Return the [x, y] coordinate for the center point of the cell that contains the specified text.  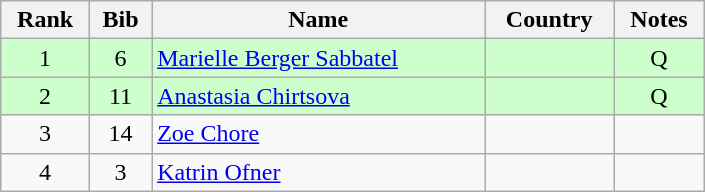
Country [550, 20]
4 [46, 172]
Bib [120, 20]
Zoe Chore [318, 134]
Notes [659, 20]
2 [46, 96]
Marielle Berger Sabbatel [318, 58]
Anastasia Chirtsova [318, 96]
6 [120, 58]
14 [120, 134]
Name [318, 20]
11 [120, 96]
Rank [46, 20]
1 [46, 58]
Katrin Ofner [318, 172]
